Output the [X, Y] coordinate of the center of the cell containing the given text.  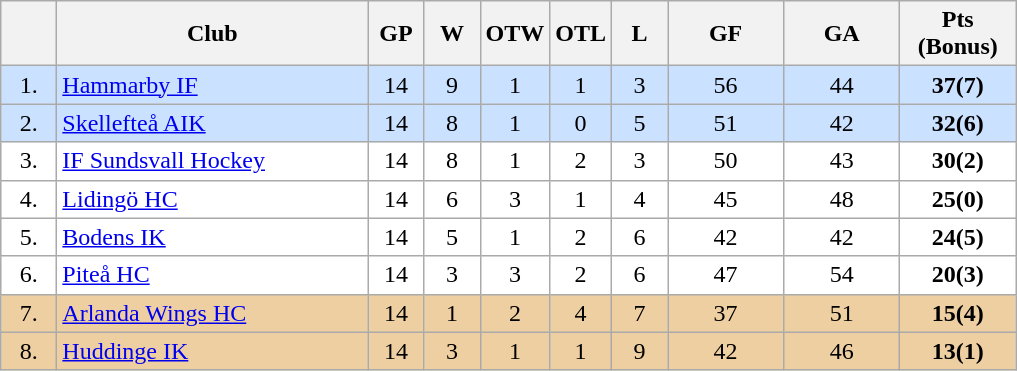
4. [29, 199]
L [640, 34]
6. [29, 275]
50 [726, 161]
Huddinge IK [212, 351]
20(3) [958, 275]
Bodens IK [212, 237]
45 [726, 199]
OTW [515, 34]
0 [581, 123]
Skellefteå AIK [212, 123]
48 [842, 199]
7. [29, 313]
W [452, 34]
3. [29, 161]
1. [29, 85]
46 [842, 351]
Pts (Bonus) [958, 34]
30(2) [958, 161]
54 [842, 275]
13(1) [958, 351]
8. [29, 351]
15(4) [958, 313]
GF [726, 34]
37(7) [958, 85]
47 [726, 275]
Hammarby IF [212, 85]
OTL [581, 34]
56 [726, 85]
GP [396, 34]
IF Sundsvall Hockey [212, 161]
37 [726, 313]
GA [842, 34]
43 [842, 161]
25(0) [958, 199]
2. [29, 123]
Lidingö HC [212, 199]
44 [842, 85]
24(5) [958, 237]
Club [212, 34]
32(6) [958, 123]
Piteå HC [212, 275]
Arlanda Wings HC [212, 313]
7 [640, 313]
5. [29, 237]
